Pinpoint the cell where the given text exists, returning its [X, Y] midpoint coordinate. 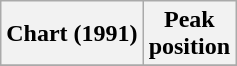
Chart (1991) [72, 34]
Peakposition [189, 34]
